Provide the [x, y] coordinate of the cell's center where the given text is located.  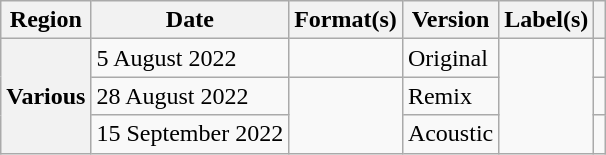
Various [46, 96]
Version [450, 20]
Label(s) [546, 20]
Format(s) [346, 20]
Region [46, 20]
Remix [450, 96]
Acoustic [450, 134]
28 August 2022 [190, 96]
Original [450, 58]
Date [190, 20]
5 August 2022 [190, 58]
15 September 2022 [190, 134]
